Locate the cell with the specified text and output its (X, Y) center coordinate. 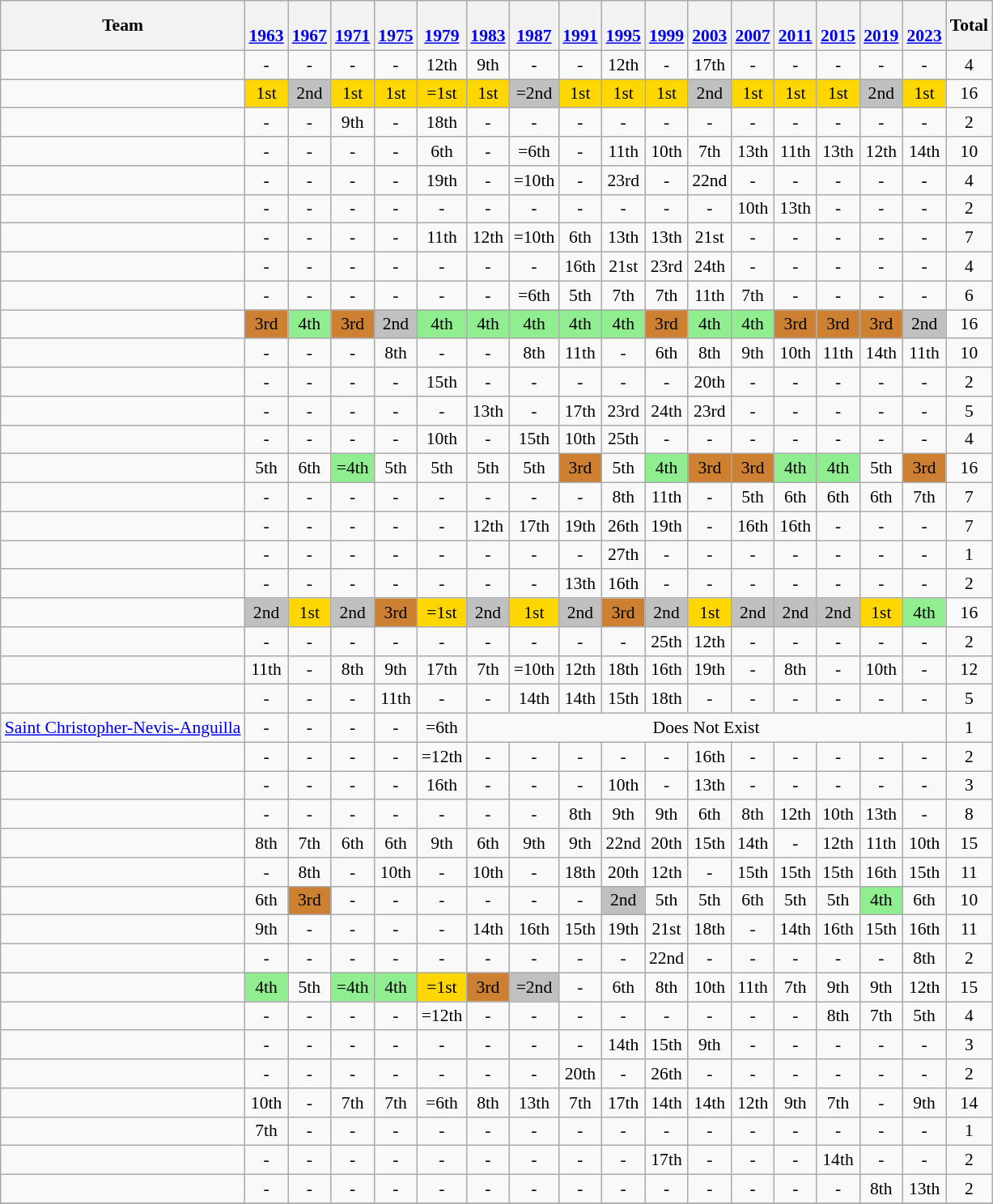
Does Not Exist (706, 728)
1987 (534, 26)
6 (970, 295)
2019 (881, 26)
1995 (623, 26)
12 (970, 670)
1967 (309, 26)
1991 (579, 26)
8 (970, 815)
1983 (487, 26)
1963 (265, 26)
Total (970, 26)
2023 (924, 26)
Team (123, 26)
1999 (667, 26)
2007 (753, 26)
2003 (709, 26)
1971 (353, 26)
1979 (442, 26)
1975 (395, 26)
2015 (838, 26)
Saint Christopher-Nevis-Anguilla (123, 728)
2011 (796, 26)
14 (970, 1103)
27th (623, 555)
